Identify which cell holds the provided text, then report its (x, y) central coordinate. 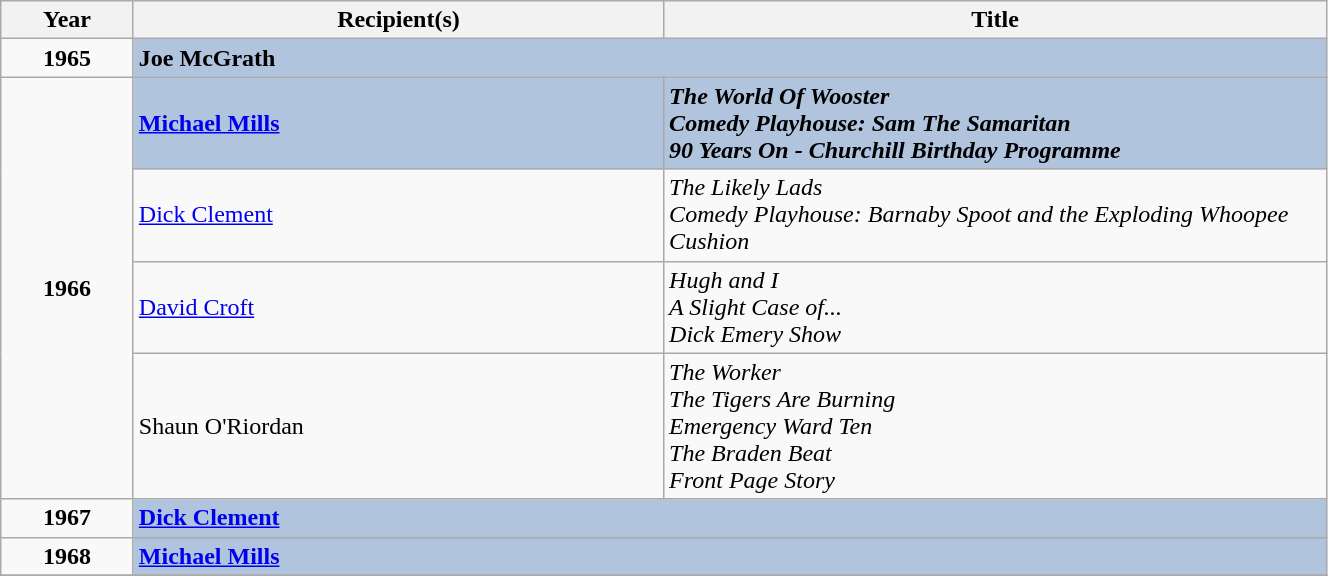
The WorkerThe Tigers Are BurningEmergency Ward TenThe Braden BeatFront Page Story (996, 426)
Title (996, 20)
1965 (68, 58)
1968 (68, 556)
The Likely LadsComedy Playhouse: Barnaby Spoot and the Exploding Whoopee Cushion (996, 215)
Year (68, 20)
Shaun O'Riordan (398, 426)
The World Of WoosterComedy Playhouse: Sam The Samaritan90 Years On - Churchill Birthday Programme (996, 123)
1967 (68, 518)
1966 (68, 288)
David Croft (398, 307)
Joe McGrath (730, 58)
Hugh and IA Slight Case of...Dick Emery Show (996, 307)
Recipient(s) (398, 20)
